Detect which cell encompasses the target text, then output its (X, Y) center coordinate. 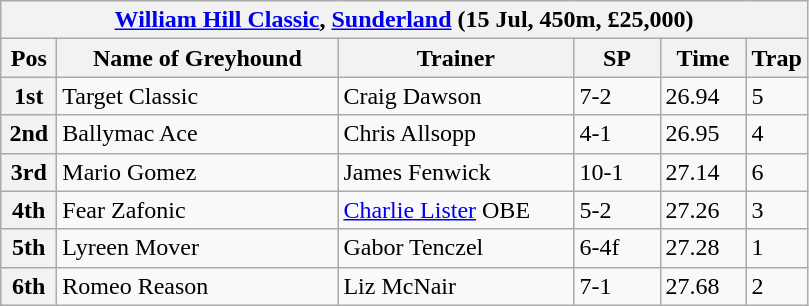
SP (617, 58)
Craig Dawson (456, 96)
5 (776, 96)
4th (29, 210)
3rd (29, 172)
6-4f (617, 248)
4-1 (617, 134)
Fear Zafonic (198, 210)
2nd (29, 134)
6th (29, 286)
7-2 (617, 96)
Gabor Tenczel (456, 248)
Name of Greyhound (198, 58)
6 (776, 172)
27.26 (703, 210)
Trap (776, 58)
1st (29, 96)
3 (776, 210)
5th (29, 248)
5-2 (617, 210)
Lyreen Mover (198, 248)
Trainer (456, 58)
William Hill Classic, Sunderland (15 Jul, 450m, £25,000) (404, 20)
Ballymac Ace (198, 134)
Pos (29, 58)
Mario Gomez (198, 172)
10-1 (617, 172)
Liz McNair (456, 286)
Romeo Reason (198, 286)
26.95 (703, 134)
27.14 (703, 172)
James Fenwick (456, 172)
Time (703, 58)
Chris Allsopp (456, 134)
7-1 (617, 286)
Charlie Lister OBE (456, 210)
27.68 (703, 286)
Target Classic (198, 96)
27.28 (703, 248)
2 (776, 286)
4 (776, 134)
26.94 (703, 96)
1 (776, 248)
